Return (X, Y) of the center of cell containing provided text 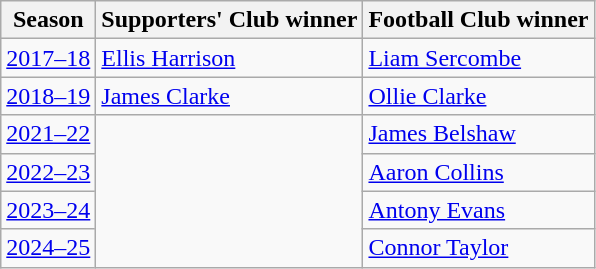
Ellis Harrison (230, 58)
2022–23 (48, 172)
Connor Taylor (478, 248)
Antony Evans (478, 210)
2023–24 (48, 210)
Liam Sercombe (478, 58)
2021–22 (48, 134)
Season (48, 20)
Football Club winner (478, 20)
Supporters' Club winner (230, 20)
2018–19 (48, 96)
James Clarke (230, 96)
2024–25 (48, 248)
Aaron Collins (478, 172)
Ollie Clarke (478, 96)
James Belshaw (478, 134)
2017–18 (48, 58)
